Return the [x, y] coordinate for the center point of the cell that contains the specified text.  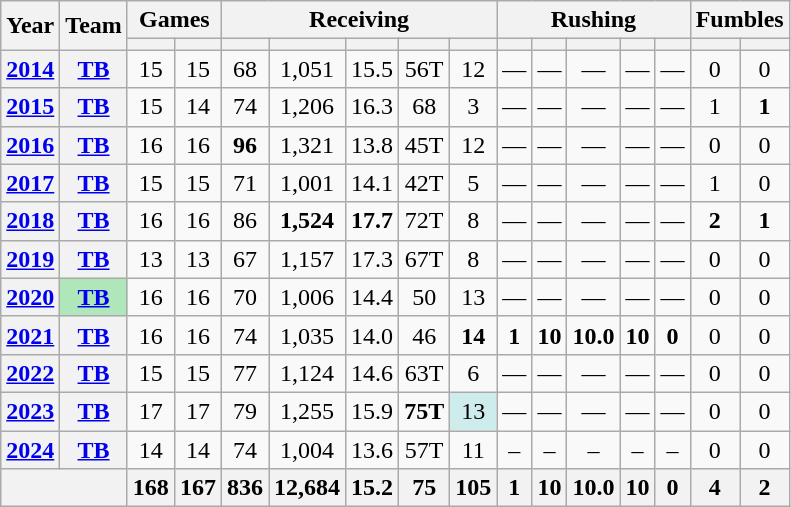
1,001 [308, 183]
15.5 [372, 69]
2018 [30, 221]
6 [474, 373]
2021 [30, 335]
Rushing [594, 20]
15.9 [372, 411]
13.8 [372, 145]
1,035 [308, 335]
67T [424, 259]
Team [94, 26]
86 [244, 221]
1,124 [308, 373]
12,684 [308, 488]
105 [474, 488]
2020 [30, 297]
63T [424, 373]
17.3 [372, 259]
5 [474, 183]
15.2 [372, 488]
13.6 [372, 449]
1,006 [308, 297]
2014 [30, 69]
Receiving [358, 20]
1,004 [308, 449]
1,157 [308, 259]
3 [474, 107]
2015 [30, 107]
14.6 [372, 373]
1,321 [308, 145]
2017 [30, 183]
46 [424, 335]
14.1 [372, 183]
57T [424, 449]
1,051 [308, 69]
2016 [30, 145]
2019 [30, 259]
14.4 [372, 297]
836 [244, 488]
1,524 [308, 221]
72T [424, 221]
16.3 [372, 107]
50 [424, 297]
14.0 [372, 335]
4 [715, 488]
Year [30, 26]
75 [424, 488]
Fumbles [740, 20]
56T [424, 69]
167 [198, 488]
2024 [30, 449]
79 [244, 411]
168 [150, 488]
Games [174, 20]
11 [474, 449]
2022 [30, 373]
96 [244, 145]
2023 [30, 411]
67 [244, 259]
17.7 [372, 221]
70 [244, 297]
45T [424, 145]
1,206 [308, 107]
42T [424, 183]
1,255 [308, 411]
75T [424, 411]
71 [244, 183]
77 [244, 373]
